Extract the [X, Y] coordinate from the center of the cell holding the provided text.  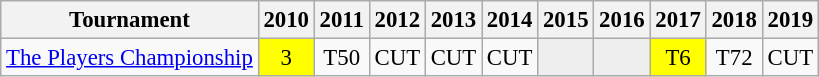
The Players Championship [130, 58]
2011 [342, 20]
2016 [622, 20]
T6 [678, 58]
2010 [286, 20]
2013 [453, 20]
2012 [397, 20]
2015 [566, 20]
2019 [790, 20]
T72 [734, 58]
3 [286, 58]
2014 [510, 20]
T50 [342, 58]
2018 [734, 20]
Tournament [130, 20]
2017 [678, 20]
